Capture the cell that displays the provided text and extract its [x, y] central coordinate. 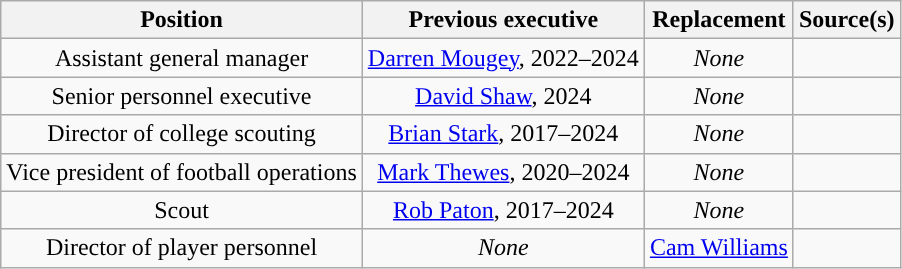
Senior personnel executive [182, 96]
Replacement [718, 20]
Mark Thewes, 2020–2024 [503, 172]
Rob Paton, 2017–2024 [503, 210]
Scout [182, 210]
Darren Mougey, 2022–2024 [503, 58]
Cam Williams [718, 248]
Source(s) [846, 20]
Previous executive [503, 20]
Director of college scouting [182, 134]
Director of player personnel [182, 248]
Brian Stark, 2017–2024 [503, 134]
Position [182, 20]
Assistant general manager [182, 58]
Vice president of football operations [182, 172]
David Shaw, 2024 [503, 96]
